Return [x, y] of the center of cell containing provided text 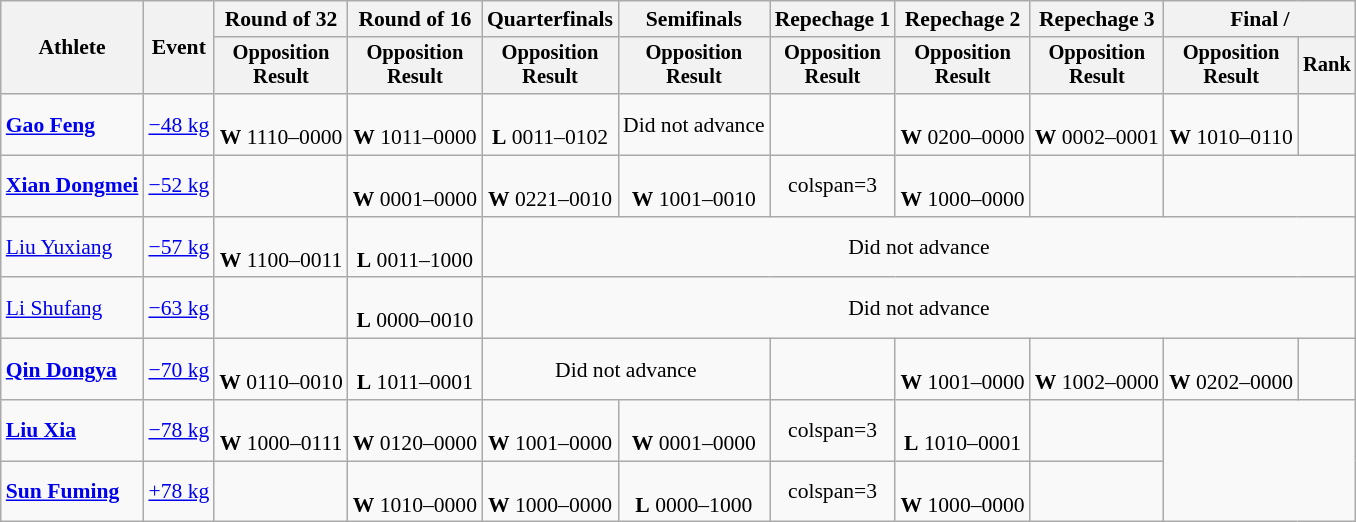
W 0110–0010 [280, 370]
W 1010–0110 [1231, 124]
−57 kg [178, 248]
W 1110–0000 [280, 124]
Athlete [72, 48]
L 0011–1000 [415, 248]
−78 kg [178, 430]
L 0000–1000 [694, 492]
+78 kg [178, 492]
W 0221–0010 [550, 186]
Repechage 2 [962, 19]
L 1010–0001 [962, 430]
W 1000–0111 [280, 430]
−48 kg [178, 124]
Gao Feng [72, 124]
W 1002–0000 [1097, 370]
W 1001–0010 [694, 186]
Rank [1327, 66]
L 0000–0010 [415, 308]
W 1100–0011 [280, 248]
−70 kg [178, 370]
Qin Dongya [72, 370]
−52 kg [178, 186]
−63 kg [178, 308]
Final / [1260, 19]
W 0202–0000 [1231, 370]
Quarterfinals [550, 19]
W 1011–0000 [415, 124]
Event [178, 48]
Round of 16 [415, 19]
Liu Xia [72, 430]
Repechage 1 [833, 19]
W 0120–0000 [415, 430]
Sun Fuming [72, 492]
Li Shufang [72, 308]
Liu Yuxiang [72, 248]
L 0011–0102 [550, 124]
W 0200–0000 [962, 124]
L 1011–0001 [415, 370]
Semifinals [694, 19]
Repechage 3 [1097, 19]
Round of 32 [280, 19]
W 0002–0001 [1097, 124]
W 1010–0000 [415, 492]
Xian Dongmei [72, 186]
